Return the (x, y) coordinate for the center point of the cell that contains the specified text.  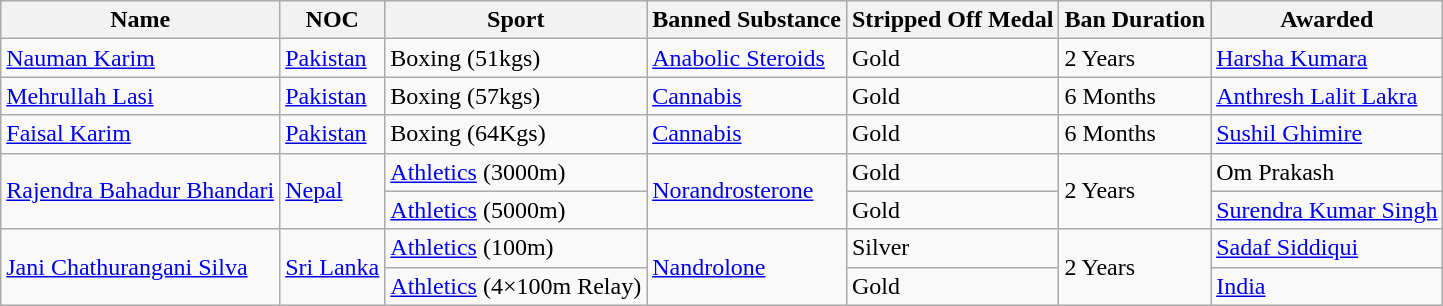
Faisal Karim (140, 134)
Banned Substance (747, 20)
Stripped Off Medal (952, 20)
Nepal (332, 191)
Name (140, 20)
Athletics (5000m) (516, 210)
Sushil Ghimire (1327, 134)
Boxing (57kgs) (516, 96)
Rajendra Bahadur Bhandari (140, 191)
Nauman Karim (140, 58)
Sri Lanka (332, 267)
Om Prakash (1327, 172)
Awarded (1327, 20)
Jani Chathurangani Silva (140, 267)
Anabolic Steroids (747, 58)
NOC (332, 20)
Silver (952, 248)
Surendra Kumar Singh (1327, 210)
Anthresh Lalit Lakra (1327, 96)
Athletics (3000m) (516, 172)
Boxing (64Kgs) (516, 134)
Sadaf Siddiqui (1327, 248)
Boxing (51kgs) (516, 58)
Athletics (100m) (516, 248)
Nandrolone (747, 267)
Athletics (4×100m Relay) (516, 286)
India (1327, 286)
Harsha Kumara (1327, 58)
Norandrosterone (747, 191)
Mehrullah Lasi (140, 96)
Sport (516, 20)
Ban Duration (1135, 20)
